Identify which cell holds the provided text, then report its [X, Y] central coordinate. 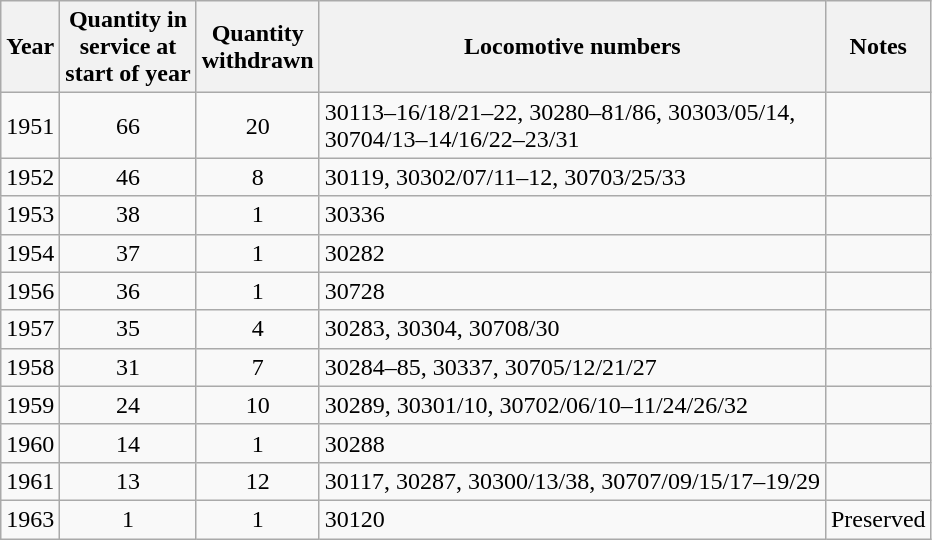
1956 [30, 291]
35 [128, 329]
1961 [30, 481]
46 [128, 177]
24 [128, 405]
Preserved [878, 519]
14 [128, 443]
30282 [572, 253]
36 [128, 291]
31 [128, 367]
20 [258, 126]
1953 [30, 215]
1963 [30, 519]
1960 [30, 443]
4 [258, 329]
30120 [572, 519]
13 [128, 481]
30119, 30302/07/11–12, 30703/25/33 [572, 177]
Locomotive numbers [572, 47]
1954 [30, 253]
7 [258, 367]
1959 [30, 405]
Quantity inservice atstart of year [128, 47]
37 [128, 253]
30284–85, 30337, 30705/12/21/27 [572, 367]
30117, 30287, 30300/13/38, 30707/09/15/17–19/29 [572, 481]
8 [258, 177]
10 [258, 405]
30288 [572, 443]
30113–16/18/21–22, 30280–81/86, 30303/05/14,30704/13–14/16/22–23/31 [572, 126]
38 [128, 215]
Year [30, 47]
Notes [878, 47]
66 [128, 126]
1952 [30, 177]
1958 [30, 367]
Quantitywithdrawn [258, 47]
30283, 30304, 30708/30 [572, 329]
1951 [30, 126]
12 [258, 481]
30728 [572, 291]
30289, 30301/10, 30702/06/10–11/24/26/32 [572, 405]
1957 [30, 329]
30336 [572, 215]
